Scan for the cell matching the given text and deliver its [X, Y] coordinate at center. 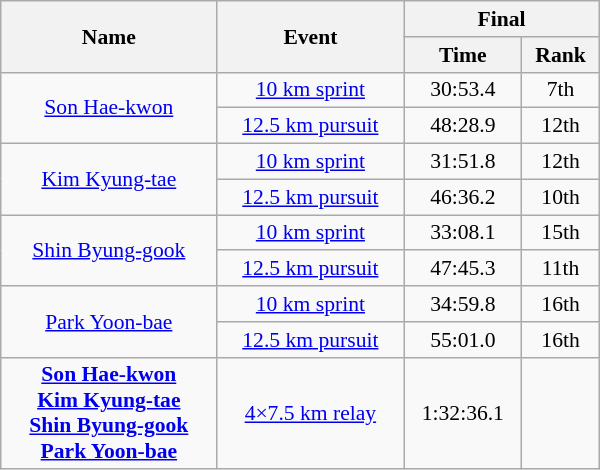
Name [109, 36]
34:59.8 [463, 304]
4×7.5 km relay [310, 413]
33:08.1 [463, 233]
47:45.3 [463, 269]
7th [560, 90]
15th [560, 233]
Son Hae-kwon [109, 108]
31:51.8 [463, 162]
Time [463, 55]
48:28.9 [463, 126]
55:01.0 [463, 340]
Event [310, 36]
Park Yoon-bae [109, 322]
46:36.2 [463, 197]
Final [502, 19]
30:53.4 [463, 90]
1:32:36.1 [463, 413]
Rank [560, 55]
Son Hae-kwon Kim Kyung-tae Shin Byung-gook Park Yoon-bae [109, 413]
10th [560, 197]
Shin Byung-gook [109, 250]
11th [560, 269]
Kim Kyung-tae [109, 180]
